Capture the cell that displays the provided text and extract its (x, y) central coordinate. 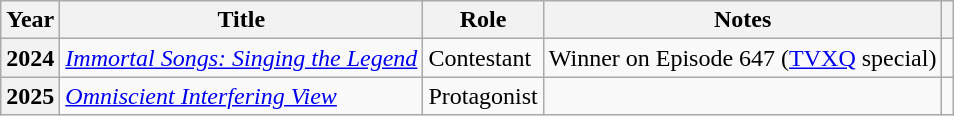
Protagonist (483, 96)
Winner on Episode 647 (TVXQ special) (742, 58)
Immortal Songs: Singing the Legend (242, 58)
2024 (30, 58)
Notes (742, 20)
Omniscient Interfering View (242, 96)
2025 (30, 96)
Year (30, 20)
Title (242, 20)
Contestant (483, 58)
Role (483, 20)
